Pinpoint the cell where the given text exists, returning its [X, Y] midpoint coordinate. 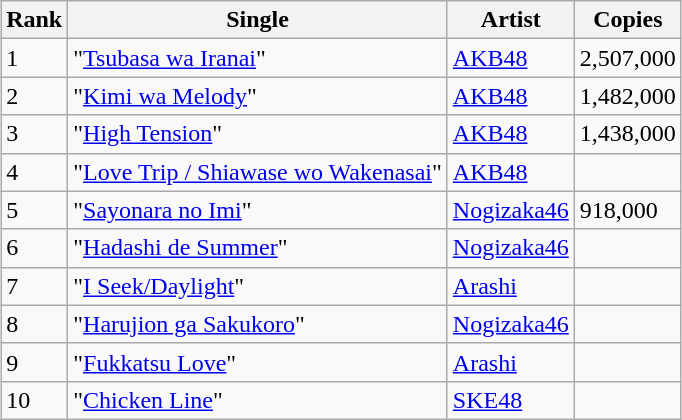
3 [34, 134]
Single [258, 20]
"I Seek/Daylight" [258, 286]
2,507,000 [628, 58]
1,482,000 [628, 96]
1,438,000 [628, 134]
"Fukkatsu Love" [258, 362]
Copies [628, 20]
"Harujion ga Sakukoro" [258, 324]
Artist [510, 20]
6 [34, 248]
"Sayonara no Imi" [258, 210]
9 [34, 362]
"Chicken Line" [258, 400]
1 [34, 58]
4 [34, 172]
10 [34, 400]
"Kimi wa Melody" [258, 96]
Rank [34, 20]
8 [34, 324]
5 [34, 210]
"Tsubasa wa Iranai" [258, 58]
"Hadashi de Summer" [258, 248]
SKE48 [510, 400]
2 [34, 96]
"Love Trip / Shiawase wo Wakenasai" [258, 172]
"High Tension" [258, 134]
918,000 [628, 210]
7 [34, 286]
